Identify which cell holds the provided text, then report its (x, y) central coordinate. 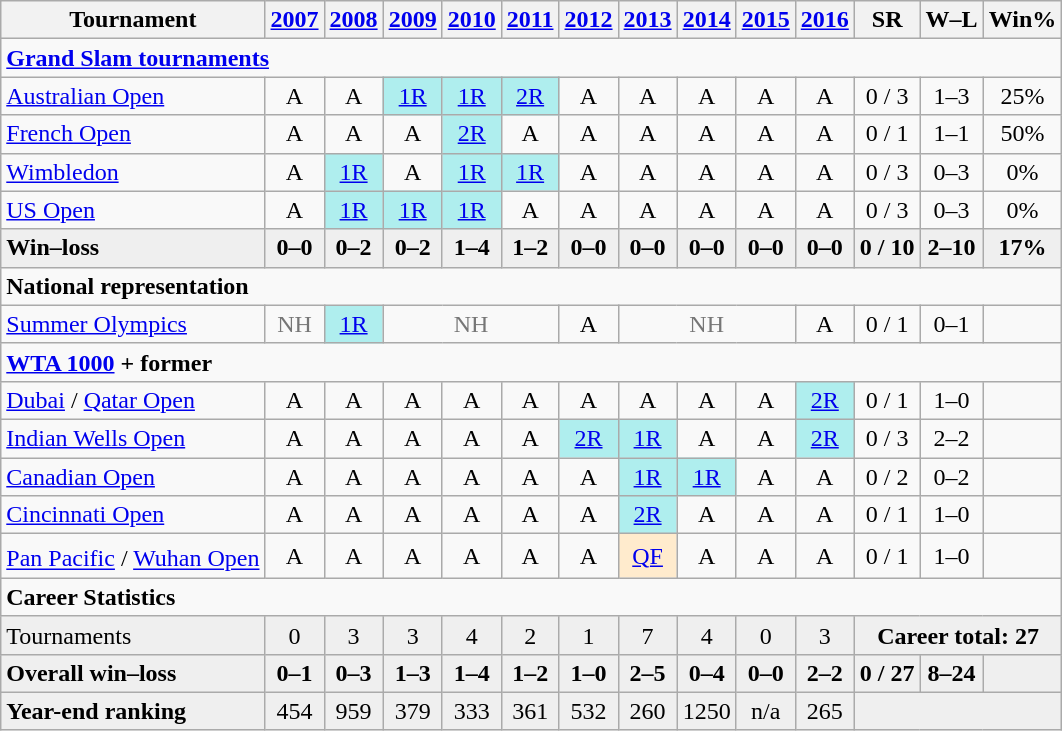
2–10 (952, 248)
0 / 10 (887, 248)
25% (1022, 96)
n/a (766, 711)
333 (472, 711)
Indian Wells Open (133, 438)
1–1 (952, 134)
Dubai / Qatar Open (133, 400)
2015 (766, 20)
1 (588, 635)
2014 (706, 20)
Career total: 27 (958, 635)
Career Statistics (532, 597)
Tournament (133, 20)
2 (530, 635)
379 (412, 711)
2009 (412, 20)
W–L (952, 20)
QF (648, 556)
Wimbledon (133, 172)
50% (1022, 134)
2010 (472, 20)
532 (588, 711)
2012 (588, 20)
Win% (1022, 20)
265 (824, 711)
0–4 (706, 673)
17% (1022, 248)
2011 (530, 20)
National representation (532, 286)
8–24 (952, 673)
Pan Pacific / Wuhan Open (133, 556)
0 / 2 (887, 477)
2016 (824, 20)
0 / 27 (887, 673)
Win–loss (133, 248)
361 (530, 711)
2008 (354, 20)
1250 (706, 711)
454 (294, 711)
Tournaments (133, 635)
2–5 (648, 673)
Australian Open (133, 96)
WTA 1000 + former (532, 362)
US Open (133, 210)
2013 (648, 20)
Overall win–loss (133, 673)
959 (354, 711)
2007 (294, 20)
Cincinnati Open (133, 515)
SR (887, 20)
260 (648, 711)
7 (648, 635)
Summer Olympics (133, 324)
Canadian Open (133, 477)
Grand Slam tournaments (532, 58)
French Open (133, 134)
Year-end ranking (133, 711)
